Identify which cell holds the provided text, then report its (x, y) central coordinate. 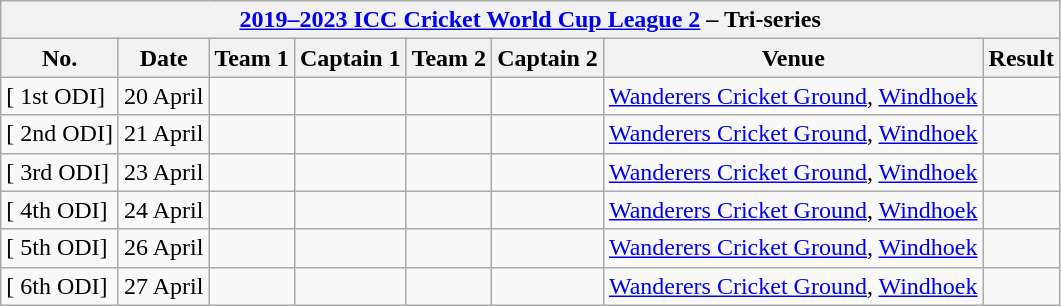
2019–2023 ICC Cricket World Cup League 2 – Tri-series (530, 20)
26 April (163, 248)
Venue (793, 58)
No. (60, 58)
Captain 2 (548, 58)
21 April (163, 134)
[ 4th ODI] (60, 210)
Result (1021, 58)
Captain 1 (350, 58)
[ 2nd ODI] (60, 134)
[ 5th ODI] (60, 248)
[ 6th ODI] (60, 286)
24 April (163, 210)
[ 3rd ODI] (60, 172)
23 April (163, 172)
Team 1 (252, 58)
20 April (163, 96)
Team 2 (449, 58)
[ 1st ODI] (60, 96)
27 April (163, 286)
Date (163, 58)
